Detect which cell encompasses the target text, then output its (x, y) center coordinate. 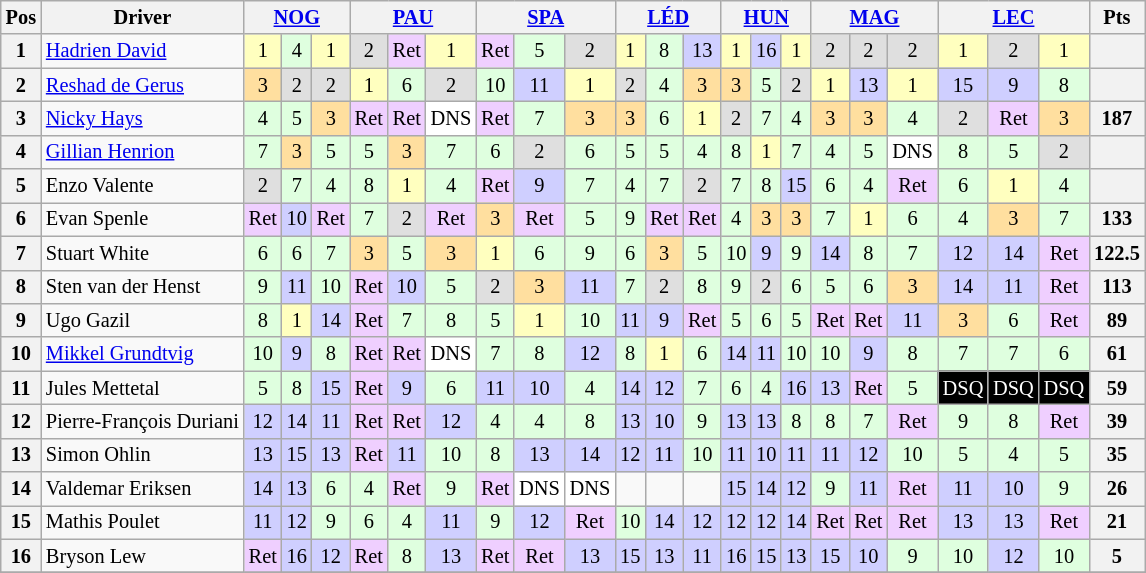
LÉD (668, 17)
89 (1117, 320)
Bryson Lew (142, 556)
PAU (413, 17)
Sten van der Henst (142, 287)
Pts (1117, 17)
Mathis Poulet (142, 522)
Driver (142, 17)
Nicky Hays (142, 118)
122.5 (1117, 253)
Gillian Henrion (142, 152)
MAG (874, 17)
35 (1117, 455)
113 (1117, 287)
LEC (1014, 17)
187 (1117, 118)
Jules Mettetal (142, 388)
Reshad de Gerus (142, 85)
Enzo Valente (142, 186)
39 (1117, 421)
Ugo Gazil (142, 320)
Simon Ohlin (142, 455)
Pos (21, 17)
SPA (546, 17)
Mikkel Grundtvig (142, 354)
Valdemar Eriksen (142, 489)
26 (1117, 489)
61 (1117, 354)
59 (1117, 388)
Pierre-François Duriani (142, 421)
Evan Spenle (142, 219)
HUN (766, 17)
133 (1117, 219)
21 (1117, 522)
Stuart White (142, 253)
Hadrien David (142, 51)
NOG (297, 17)
